Locate the cell with the specified text and output its (x, y) center coordinate. 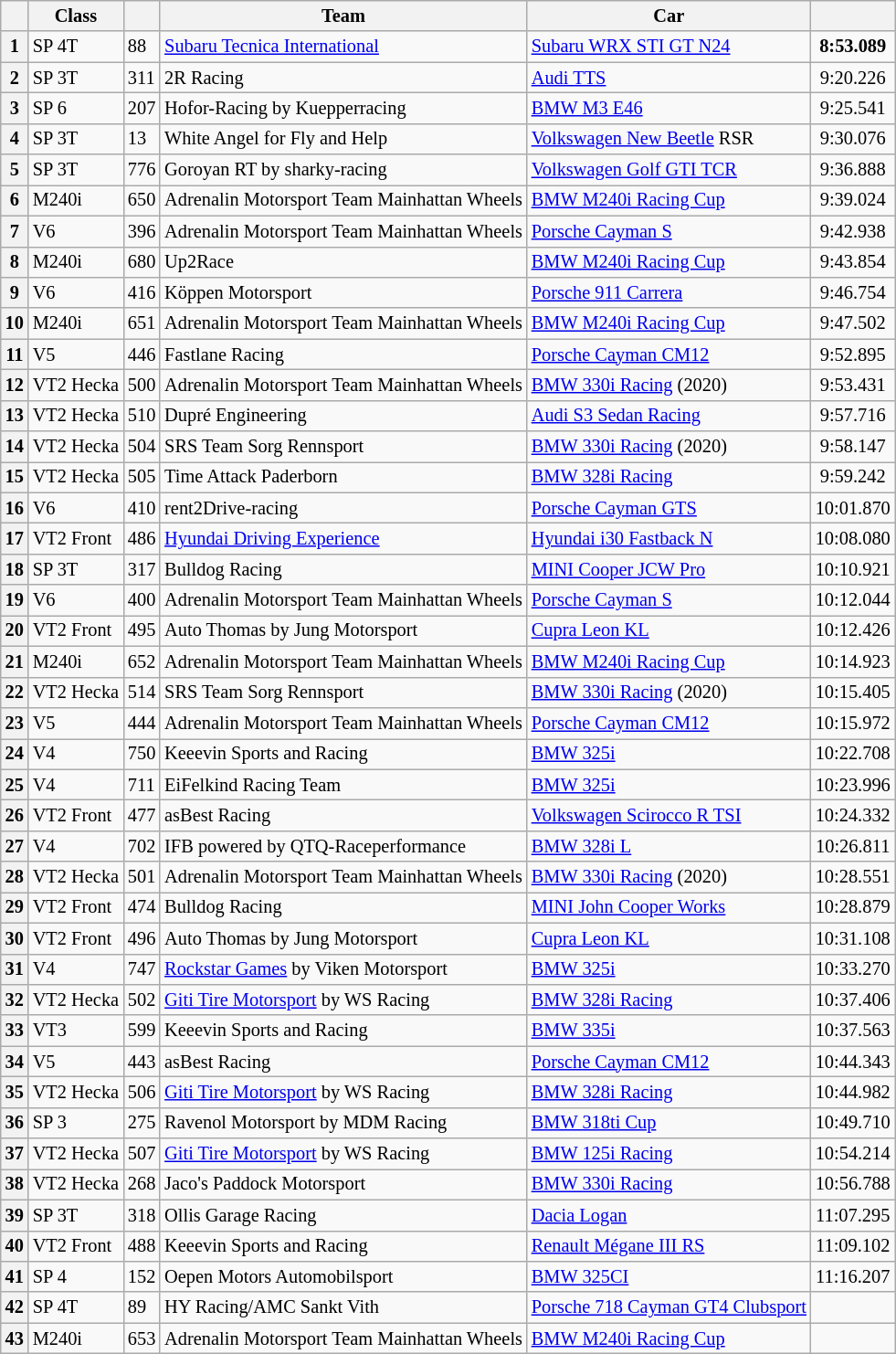
750 (142, 754)
27 (15, 846)
207 (142, 108)
653 (142, 1338)
Dacia Logan (669, 1215)
2R Racing (343, 78)
9:42.938 (853, 231)
9:53.431 (853, 385)
EiFelkind Racing Team (343, 785)
31 (15, 969)
35 (15, 1092)
36 (15, 1123)
BMW 318ti Cup (669, 1123)
Jaco's Paddock Motorsport (343, 1184)
33 (15, 1031)
496 (142, 938)
446 (142, 354)
SP 3 (76, 1123)
318 (142, 1215)
9:25.541 (853, 108)
505 (142, 477)
9:52.895 (853, 354)
Subaru Tecnica International (343, 47)
488 (142, 1246)
10:08.080 (853, 538)
Audi S3 Sedan Racing (669, 416)
Audi TTS (669, 78)
MINI Cooper JCW Pro (669, 569)
BMW 330i Racing (669, 1184)
275 (142, 1123)
7 (15, 231)
Goroyan RT by sharky-racing (343, 170)
317 (142, 569)
11:09.102 (853, 1246)
BMW 335i (669, 1031)
BMW 125i Racing (669, 1154)
504 (142, 447)
VT3 (76, 1031)
Car (669, 16)
Oepen Motors Automobilsport (343, 1276)
4 (15, 139)
Up2Race (343, 262)
Volkswagen Scirocco R TSI (669, 815)
495 (142, 630)
9:20.226 (853, 78)
10:56.788 (853, 1184)
11 (15, 354)
40 (15, 1246)
500 (142, 385)
10:37.563 (853, 1031)
416 (142, 292)
10:37.406 (853, 1000)
37 (15, 1154)
BMW 325CI (669, 1276)
514 (142, 693)
10:23.996 (853, 785)
SP 6 (76, 108)
30 (15, 938)
10:54.214 (853, 1154)
680 (142, 262)
32 (15, 1000)
502 (142, 1000)
506 (142, 1092)
25 (15, 785)
400 (142, 600)
747 (142, 969)
486 (142, 538)
702 (142, 846)
HY Racing/AMC Sankt Vith (343, 1307)
88 (142, 47)
10:15.405 (853, 693)
rent2Drive-racing (343, 508)
9:39.024 (853, 200)
Class (76, 16)
12 (15, 385)
599 (142, 1031)
311 (142, 78)
152 (142, 1276)
38 (15, 1184)
26 (15, 815)
11:07.295 (853, 1215)
Subaru WRX STI GT N24 (669, 47)
Porsche 718 Cayman GT4 Clubsport (669, 1307)
9:43.854 (853, 262)
3 (15, 108)
23 (15, 723)
8:53.089 (853, 47)
20 (15, 630)
8 (15, 262)
9:30.076 (853, 139)
Porsche 911 Carrera (669, 292)
9:36.888 (853, 170)
268 (142, 1184)
9:47.502 (853, 323)
10:22.708 (853, 754)
652 (142, 661)
14 (15, 447)
Time Attack Paderborn (343, 477)
10:31.108 (853, 938)
10:44.982 (853, 1092)
501 (142, 877)
507 (142, 1154)
776 (142, 170)
Ravenol Motorsport by MDM Racing (343, 1123)
410 (142, 508)
10:15.972 (853, 723)
396 (142, 231)
24 (15, 754)
Volkswagen Golf GTI TCR (669, 170)
Team (343, 16)
477 (142, 815)
43 (15, 1338)
10:12.426 (853, 630)
651 (142, 323)
711 (142, 785)
10:44.343 (853, 1062)
10:26.811 (853, 846)
444 (142, 723)
9 (15, 292)
BMW M3 E46 (669, 108)
19 (15, 600)
White Angel for Fly and Help (343, 139)
10:12.044 (853, 600)
2 (15, 78)
16 (15, 508)
10:49.710 (853, 1123)
9:46.754 (853, 292)
5 (15, 170)
41 (15, 1276)
SP 4 (76, 1276)
18 (15, 569)
Dupré Engineering (343, 416)
Renault Mégane III RS (669, 1246)
42 (15, 1307)
21 (15, 661)
10:14.923 (853, 661)
Hofor-Racing by Kuepperracing (343, 108)
443 (142, 1062)
17 (15, 538)
BMW 328i L (669, 846)
1 (15, 47)
9:57.716 (853, 416)
510 (142, 416)
IFB powered by QTQ-Raceperformance (343, 846)
10:28.879 (853, 907)
Hyundai Driving Experience (343, 538)
28 (15, 877)
650 (142, 200)
15 (15, 477)
10:10.921 (853, 569)
22 (15, 693)
Ollis Garage Racing (343, 1215)
89 (142, 1307)
9:59.242 (853, 477)
Porsche Cayman GTS (669, 508)
Köppen Motorsport (343, 292)
29 (15, 907)
Hyundai i30 Fastback N (669, 538)
34 (15, 1062)
474 (142, 907)
6 (15, 200)
11:16.207 (853, 1276)
10 (15, 323)
10:33.270 (853, 969)
39 (15, 1215)
Fastlane Racing (343, 354)
9:58.147 (853, 447)
Volkswagen New Beetle RSR (669, 139)
10:24.332 (853, 815)
Rockstar Games by Viken Motorsport (343, 969)
10:28.551 (853, 877)
MINI John Cooper Works (669, 907)
10:01.870 (853, 508)
